Find where the given text appears and provide that cell's center as [x, y] coordinate. 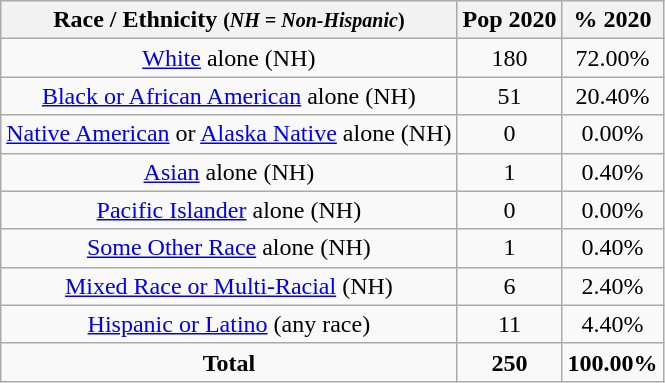
Asian alone (NH) [229, 172]
Total [229, 362]
20.40% [612, 96]
72.00% [612, 58]
51 [510, 96]
180 [510, 58]
Some Other Race alone (NH) [229, 248]
% 2020 [612, 20]
Race / Ethnicity (NH = Non-Hispanic) [229, 20]
11 [510, 324]
Pacific Islander alone (NH) [229, 210]
4.40% [612, 324]
2.40% [612, 286]
Black or African American alone (NH) [229, 96]
White alone (NH) [229, 58]
100.00% [612, 362]
6 [510, 286]
Hispanic or Latino (any race) [229, 324]
Pop 2020 [510, 20]
250 [510, 362]
Mixed Race or Multi-Racial (NH) [229, 286]
Native American or Alaska Native alone (NH) [229, 134]
